Return (x, y) of the center of cell containing provided text 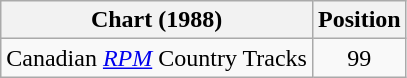
Canadian RPM Country Tracks (157, 58)
Chart (1988) (157, 20)
99 (359, 58)
Position (359, 20)
